For the text-containing cell, return its midpoint in (X, Y) coordinate format. 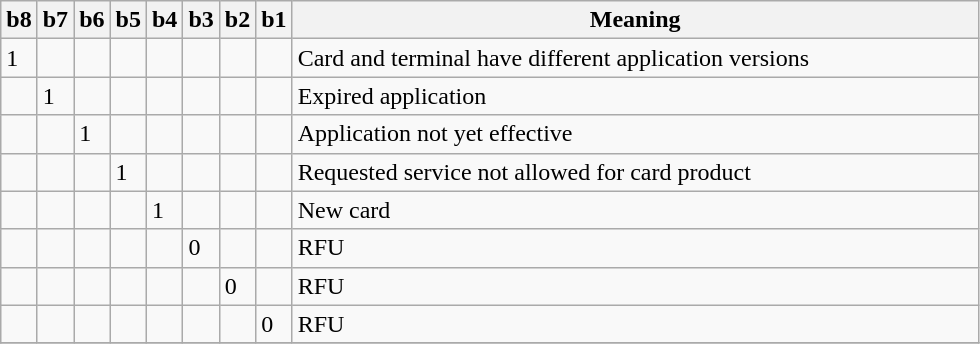
b6 (92, 20)
b1 (274, 20)
Application not yet effective (635, 134)
b4 (164, 20)
New card (635, 210)
Requested service not allowed for card product (635, 172)
b8 (19, 20)
Card and terminal have different application versions (635, 58)
Meaning (635, 20)
b7 (55, 20)
Expired application (635, 96)
b2 (237, 20)
b3 (201, 20)
b5 (128, 20)
